Return the [X, Y] coordinate for the center point of the cell that contains the specified text.  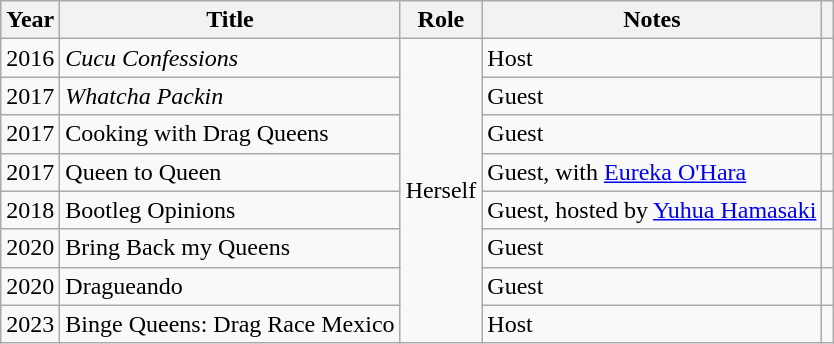
Notes [652, 20]
Dragueando [230, 286]
Guest, hosted by Yuhua Hamasaki [652, 210]
Queen to Queen [230, 172]
Title [230, 20]
Binge Queens: Drag Race Mexico [230, 324]
Herself [441, 191]
2023 [30, 324]
2018 [30, 210]
Bring Back my Queens [230, 248]
Bootleg Opinions [230, 210]
Role [441, 20]
2016 [30, 58]
Cucu Confessions [230, 58]
Whatcha Packin [230, 96]
Cooking with Drag Queens [230, 134]
Guest, with Eureka O'Hara [652, 172]
Year [30, 20]
